Return the [X, Y] coordinate for the center point of the cell that contains the specified text.  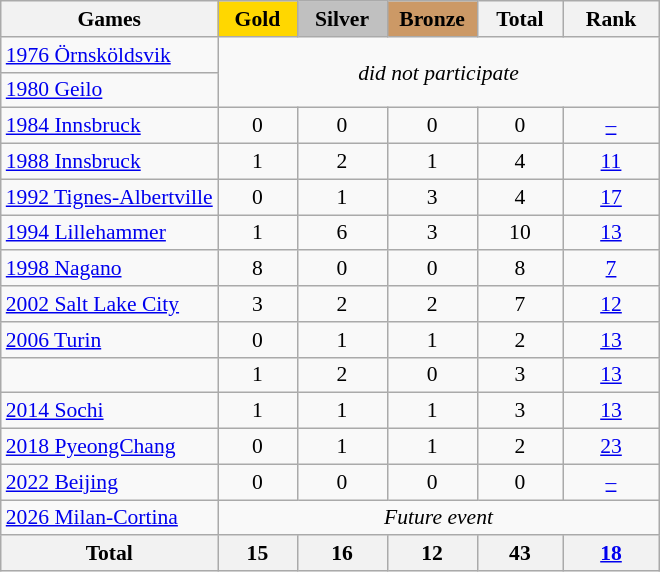
Rank [612, 19]
Future event [439, 518]
Silver [342, 19]
2026 Milan-Cortina [110, 518]
16 [342, 554]
2018 PyeongChang [110, 447]
2006 Turin [110, 340]
Bronze [432, 19]
6 [342, 233]
11 [612, 162]
10 [520, 233]
1994 Lillehammer [110, 233]
1998 Nagano [110, 269]
18 [612, 554]
23 [612, 447]
2022 Beijing [110, 482]
1988 Innsbruck [110, 162]
1980 Geilo [110, 90]
15 [258, 554]
Gold [258, 19]
1976 Örnsköldsvik [110, 55]
2014 Sochi [110, 411]
2002 Salt Lake City [110, 304]
1992 Tignes-Albertville [110, 197]
Games [110, 19]
1984 Innsbruck [110, 126]
17 [612, 197]
did not participate [439, 72]
43 [520, 554]
